Detect which cell encompasses the target text, then output its [X, Y] center coordinate. 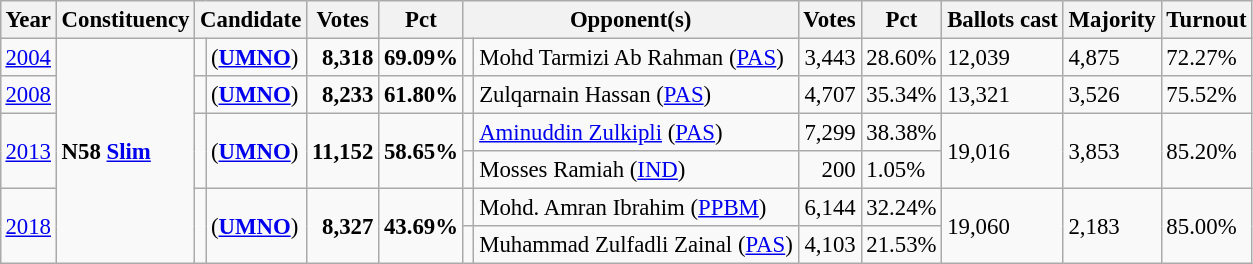
4,875 [1112, 57]
85.20% [1206, 152]
35.34% [902, 95]
4,707 [830, 95]
19,060 [1002, 226]
7,299 [830, 133]
Zulqarnain Hassan (PAS) [636, 95]
Turnout [1206, 20]
Majority [1112, 20]
61.80% [422, 95]
Mosses Ramiah (IND) [636, 170]
8,318 [343, 57]
200 [830, 170]
2004 [28, 57]
Mohd Tarmizi Ab Rahman (PAS) [636, 57]
13,321 [1002, 95]
72.27% [1206, 57]
12,039 [1002, 57]
11,152 [343, 152]
3,526 [1112, 95]
Candidate [251, 20]
Muhammad Zulfadli Zainal (PAS) [636, 245]
3,443 [830, 57]
Ballots cast [1002, 20]
Mohd. Amran Ibrahim (PPBM) [636, 208]
21.53% [902, 245]
85.00% [1206, 226]
8,233 [343, 95]
3,853 [1112, 152]
28.60% [902, 57]
32.24% [902, 208]
4,103 [830, 245]
38.38% [902, 133]
75.52% [1206, 95]
58.65% [422, 152]
19,016 [1002, 152]
2,183 [1112, 226]
1.05% [902, 170]
43.69% [422, 226]
Opponent(s) [630, 20]
Constituency [125, 20]
N58 Slim [125, 151]
2008 [28, 95]
6,144 [830, 208]
2013 [28, 152]
69.09% [422, 57]
8,327 [343, 226]
Year [28, 20]
Aminuddin Zulkipli (PAS) [636, 133]
2018 [28, 226]
